Output the [x, y] coordinate of the center of the cell containing the given text.  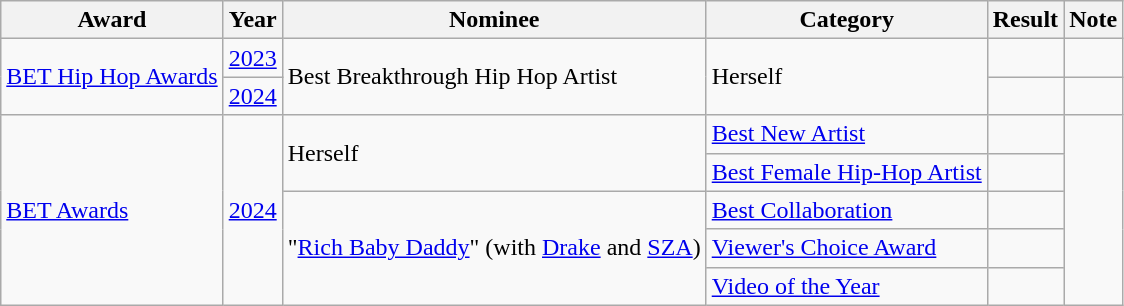
Video of the Year [846, 286]
Best Female Hip-Hop Artist [846, 172]
Category [846, 20]
BET Awards [112, 210]
2023 [252, 58]
Note [1094, 20]
BET Hip Hop Awards [112, 77]
Best New Artist [846, 134]
Award [112, 20]
"Rich Baby Daddy" (with Drake and SZA) [494, 248]
Nominee [494, 20]
Viewer's Choice Award [846, 248]
Year [252, 20]
Result [1025, 20]
Best Collaboration [846, 210]
Best Breakthrough Hip Hop Artist [494, 77]
